Detect which cell encompasses the target text, then output its [X, Y] center coordinate. 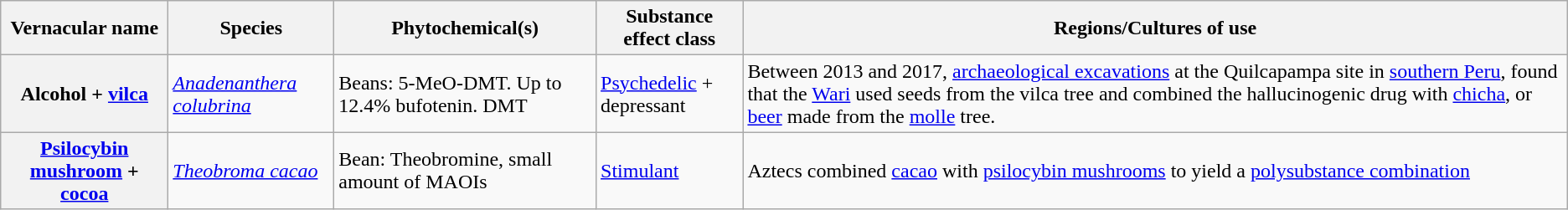
Bean: Theobromine, small amount of MAOIs [466, 171]
Regions/Cultures of use [1155, 28]
Beans: 5-MeO-DMT. Up to 12.4% bufotenin. DMT [466, 94]
Vernacular name [85, 28]
Psilocybin mushroom + cocoa [85, 171]
Anadenanthera colubrina [251, 94]
Species [251, 28]
Substance effect class [670, 28]
Alcohol + vilca [85, 94]
Stimulant [670, 171]
Theobroma cacao [251, 171]
Phytochemical(s) [466, 28]
Psychedelic + depressant [670, 94]
Aztecs combined cacao with psilocybin mushrooms to yield a polysubstance combination [1155, 171]
